From the cell containing the given text, extract its center point as [X, Y] coordinate. 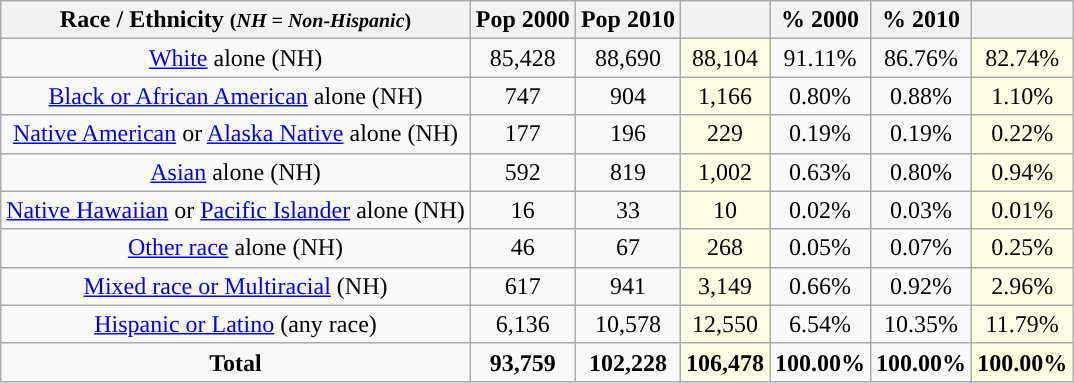
102,228 [628, 362]
229 [724, 134]
Pop 2000 [522, 20]
Mixed race or Multiracial (NH) [236, 286]
White alone (NH) [236, 58]
Other race alone (NH) [236, 248]
0.88% [922, 96]
268 [724, 248]
2.96% [1022, 286]
0.63% [820, 172]
6,136 [522, 324]
0.66% [820, 286]
85,428 [522, 58]
88,690 [628, 58]
0.02% [820, 210]
6.54% [820, 324]
Pop 2010 [628, 20]
617 [522, 286]
106,478 [724, 362]
0.92% [922, 286]
3,149 [724, 286]
93,759 [522, 362]
11.79% [1022, 324]
Black or African American alone (NH) [236, 96]
Native American or Alaska Native alone (NH) [236, 134]
10,578 [628, 324]
Race / Ethnicity (NH = Non-Hispanic) [236, 20]
33 [628, 210]
Native Hawaiian or Pacific Islander alone (NH) [236, 210]
1,002 [724, 172]
% 2010 [922, 20]
941 [628, 286]
16 [522, 210]
Hispanic or Latino (any race) [236, 324]
747 [522, 96]
82.74% [1022, 58]
86.76% [922, 58]
Asian alone (NH) [236, 172]
0.94% [1022, 172]
88,104 [724, 58]
10.35% [922, 324]
1,166 [724, 96]
10 [724, 210]
177 [522, 134]
46 [522, 248]
0.03% [922, 210]
0.01% [1022, 210]
592 [522, 172]
0.05% [820, 248]
819 [628, 172]
196 [628, 134]
% 2000 [820, 20]
12,550 [724, 324]
0.07% [922, 248]
0.22% [1022, 134]
91.11% [820, 58]
Total [236, 362]
1.10% [1022, 96]
904 [628, 96]
0.25% [1022, 248]
67 [628, 248]
